Scan for the cell matching the given text and deliver its [x, y] coordinate at center. 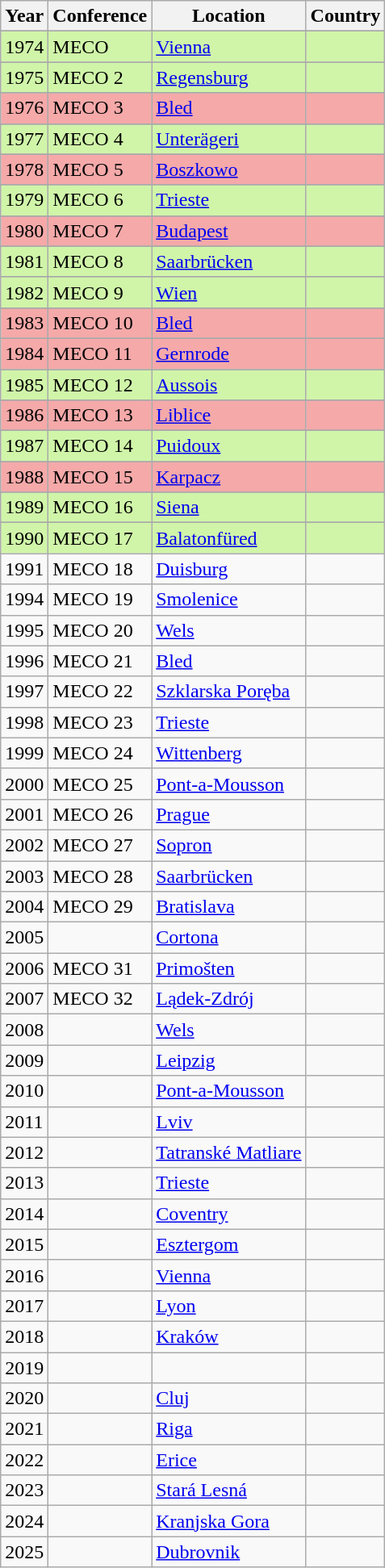
1977 [24, 139]
Lviv [229, 1122]
1985 [24, 385]
MECO 18 [100, 569]
Boszkowo [229, 169]
2008 [24, 1030]
MECO 13 [100, 416]
MECO 23 [100, 722]
1994 [24, 600]
Regensburg [229, 77]
2018 [24, 1336]
MECO 10 [100, 323]
Budapest [229, 231]
Unterägeri [229, 139]
MECO 27 [100, 845]
MECO 3 [100, 108]
2011 [24, 1122]
MECO 15 [100, 477]
MECO 8 [100, 261]
Coventry [229, 1214]
MECO 29 [100, 907]
MECO 4 [100, 139]
2019 [24, 1368]
Sopron [229, 845]
Year [24, 16]
Gernrode [229, 353]
2015 [24, 1244]
MECO 17 [100, 538]
Balatonfüred [229, 538]
Duisburg [229, 569]
Aussois [229, 385]
Siena [229, 508]
2013 [24, 1183]
Lyon [229, 1306]
1979 [24, 200]
1989 [24, 508]
2024 [24, 1521]
MECO 9 [100, 292]
MECO 31 [100, 968]
Wittenberg [229, 753]
2009 [24, 1060]
Puidoux [229, 446]
MECO 16 [100, 508]
Leipzig [229, 1060]
MECO 7 [100, 231]
2022 [24, 1460]
2020 [24, 1399]
MECO 2 [100, 77]
MECO [100, 47]
1978 [24, 169]
2000 [24, 784]
Lądek-Zdrój [229, 999]
2010 [24, 1091]
Cortona [229, 938]
MECO 6 [100, 200]
MECO 5 [100, 169]
MECO 22 [100, 692]
Liblice [229, 416]
MECO 11 [100, 353]
2004 [24, 907]
1988 [24, 477]
1984 [24, 353]
Stará Lesná [229, 1491]
Esztergom [229, 1244]
Prague [229, 814]
1980 [24, 231]
1998 [24, 722]
MECO 28 [100, 876]
Kranjska Gora [229, 1521]
1974 [24, 47]
MECO 20 [100, 630]
1996 [24, 661]
Szklarska Poręba [229, 692]
1986 [24, 416]
2005 [24, 938]
Karpacz [229, 477]
1981 [24, 261]
2021 [24, 1429]
Erice [229, 1460]
Kraków [229, 1336]
Wien [229, 292]
Smolenice [229, 600]
2017 [24, 1306]
1987 [24, 446]
2006 [24, 968]
1983 [24, 323]
2007 [24, 999]
MECO 19 [100, 600]
1999 [24, 753]
2016 [24, 1275]
2023 [24, 1491]
Location [229, 16]
MECO 25 [100, 784]
1976 [24, 108]
Conference [100, 16]
2012 [24, 1152]
Dubrovnik [229, 1552]
1991 [24, 569]
Bratislava [229, 907]
2014 [24, 1214]
MECO 12 [100, 385]
MECO 26 [100, 814]
2002 [24, 845]
Riga [229, 1429]
Tatranské Matliare [229, 1152]
1997 [24, 692]
1975 [24, 77]
1995 [24, 630]
MECO 24 [100, 753]
Primošten [229, 968]
MECO 14 [100, 446]
Country [345, 16]
1990 [24, 538]
Cluj [229, 1399]
2003 [24, 876]
MECO 32 [100, 999]
2025 [24, 1552]
MECO 21 [100, 661]
1982 [24, 292]
2001 [24, 814]
